Locate the cell with the specified text and output its (X, Y) center coordinate. 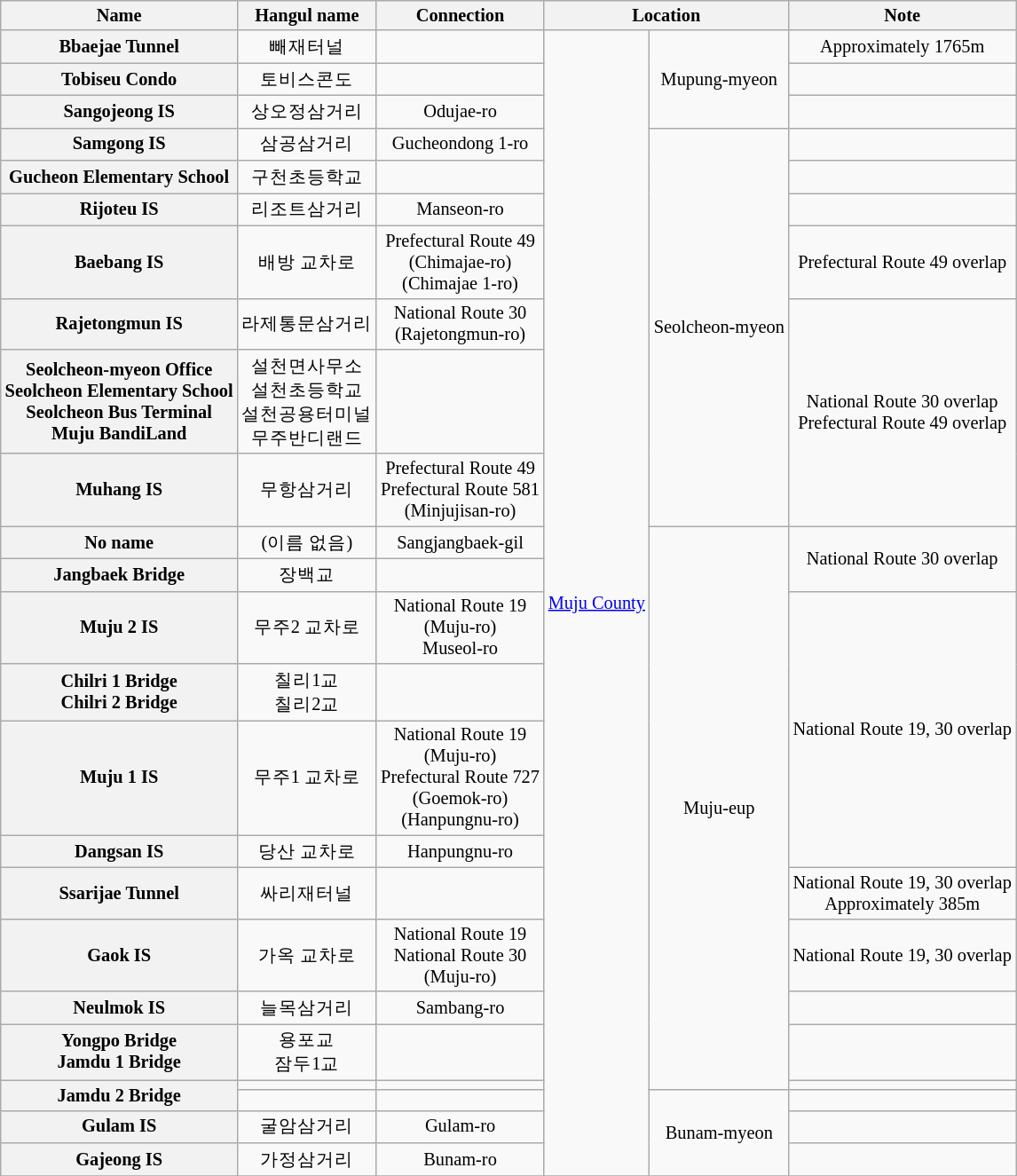
Seolcheon-myeon OfficeSeolcheon Elementary SchoolSeolcheon Bus TerminalMuju BandiLand (119, 401)
당산 교차로 (307, 852)
Rijoteu IS (119, 209)
Muju 2 IS (119, 627)
늘목삼거리 (307, 1008)
Mupung-myeon (719, 79)
National Route 19National Route 30(Muju-ro) (460, 955)
Gulam IS (119, 1127)
Bbaejae Tunnel (119, 46)
Ssarijae Tunnel (119, 894)
장백교 (307, 575)
Approximately 1765m (903, 46)
Note (903, 15)
National Route 19(Muju-ro)Prefectural Route 727(Goemok-ro)(Hanpungnu-ro) (460, 777)
Prefectural Route 49(Chimajae-ro)(Chimajae 1-ro) (460, 262)
Gulam-ro (460, 1127)
Tobiseu Condo (119, 80)
삼공삼거리 (307, 144)
No name (119, 543)
Chilri 1 BridgeChilri 2 Bridge (119, 692)
리조트삼거리 (307, 209)
Sambang-ro (460, 1008)
가옥 교차로 (307, 955)
National Route 30(Rajetongmun-ro) (460, 324)
Yongpo BridgeJamdu 1 Bridge (119, 1052)
(이름 없음) (307, 543)
Bunam-myeon (719, 1133)
가정삼거리 (307, 1159)
용포교잠두1교 (307, 1052)
구천초등학교 (307, 178)
Prefectural Route 49Prefectural Route 581(Minjujisan-ro) (460, 490)
Samgong IS (119, 144)
National Route 30 overlap (903, 559)
Neulmok IS (119, 1008)
배방 교차로 (307, 262)
굴암삼거리 (307, 1127)
Jangbaek Bridge (119, 575)
설천면사무소설천초등학교설천공용터미널무주반디랜드 (307, 401)
Name (119, 15)
라제통문삼거리 (307, 324)
Bunam-ro (460, 1159)
Seolcheon-myeon (719, 327)
칠리1교칠리2교 (307, 692)
Jamdu 2 Bridge (119, 1095)
National Route 30 overlapPrefectural Route 49 overlap (903, 412)
National Route 19, 30 overlapApproximately 385m (903, 894)
빼재터널 (307, 46)
Gucheondong 1-ro (460, 144)
무주2 교차로 (307, 627)
Gajeong IS (119, 1159)
Muju-eup (719, 808)
Muhang IS (119, 490)
Gucheon Elementary School (119, 178)
Connection (460, 15)
무주1 교차로 (307, 777)
Hanpungnu-ro (460, 852)
National Route 19(Muju-ro)Museol-ro (460, 627)
상오정삼거리 (307, 112)
Odujae-ro (460, 112)
Prefectural Route 49 overlap (903, 262)
Rajetongmun IS (119, 324)
Baebang IS (119, 262)
Gaok IS (119, 955)
Location (666, 15)
Sangojeong IS (119, 112)
무항삼거리 (307, 490)
Muju 1 IS (119, 777)
Hangul name (307, 15)
Dangsan IS (119, 852)
Manseon-ro (460, 209)
싸리재터널 (307, 894)
Muju County (596, 603)
Sangjangbaek-gil (460, 543)
토비스콘도 (307, 80)
